Determine the [x, y] coordinate at the center of the cell enclosing the given text.  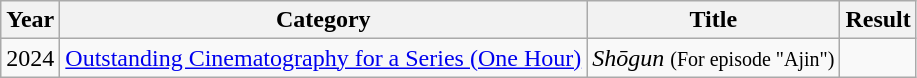
Outstanding Cinematography for a Series (One Hour) [324, 58]
Result [878, 20]
Title [714, 20]
Year [30, 20]
Shōgun (For episode "Ajin") [714, 58]
2024 [30, 58]
Category [324, 20]
